Locate the cell with the specified text and output its (X, Y) center coordinate. 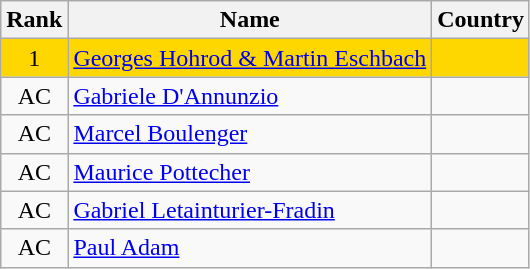
Paul Adam (250, 248)
Maurice Pottecher (250, 172)
1 (34, 58)
Gabriele D'Annunzio (250, 96)
Georges Hohrod & Martin Eschbach (250, 58)
Gabriel Letainturier-Fradin (250, 210)
Name (250, 20)
Marcel Boulenger (250, 134)
Country (481, 20)
Rank (34, 20)
